For the text-containing cell, return its midpoint in [X, Y] coordinate format. 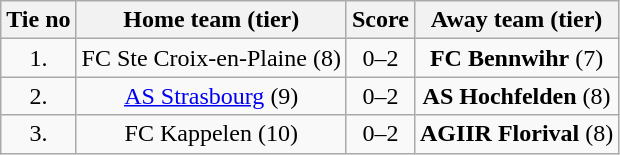
AS Strasbourg (9) [211, 96]
3. [38, 134]
AGIIR Florival (8) [516, 134]
Tie no [38, 20]
FC Kappelen (10) [211, 134]
1. [38, 58]
AS Hochfelden (8) [516, 96]
Away team (tier) [516, 20]
2. [38, 96]
FC Bennwihr (7) [516, 58]
Score [380, 20]
FC Ste Croix-en-Plaine (8) [211, 58]
Home team (tier) [211, 20]
